From the cell containing the given text, extract its center point as (X, Y) coordinate. 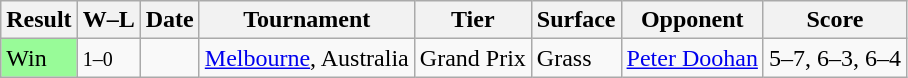
1–0 (108, 58)
Score (834, 20)
Melbourne, Australia (306, 58)
Tournament (306, 20)
Grand Prix (472, 58)
Grass (576, 58)
W–L (108, 20)
Win (39, 58)
Tier (472, 20)
Surface (576, 20)
Result (39, 20)
Peter Doohan (692, 58)
Opponent (692, 20)
5–7, 6–3, 6–4 (834, 58)
Date (170, 20)
